For the text-containing cell, return its midpoint in [X, Y] coordinate format. 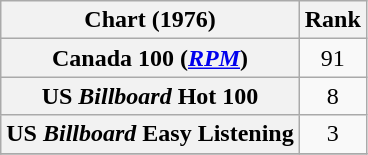
Chart (1976) [150, 20]
3 [332, 134]
US Billboard Easy Listening [150, 134]
8 [332, 96]
US Billboard Hot 100 [150, 96]
Canada 100 (RPM) [150, 58]
91 [332, 58]
Rank [332, 20]
